Provide the [X, Y] coordinate of the cell's center where the given text is located.  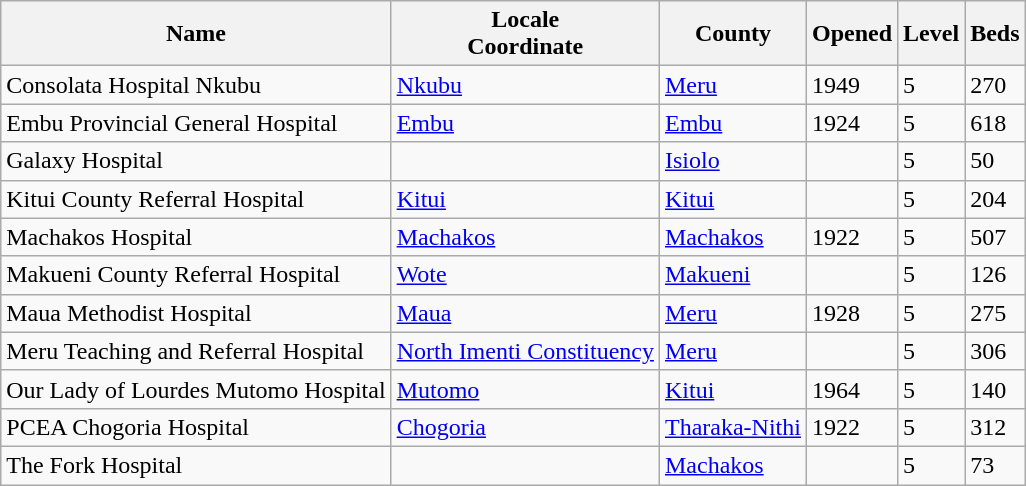
Maua Methodist Hospital [196, 313]
Mutomo [525, 389]
73 [995, 465]
275 [995, 313]
Maua [525, 313]
Galaxy Hospital [196, 161]
North Imenti Constituency [525, 351]
Isiolo [732, 161]
County [732, 34]
270 [995, 85]
Opened [852, 34]
204 [995, 199]
Consolata Hospital Nkubu [196, 85]
507 [995, 237]
1924 [852, 123]
312 [995, 427]
PCEA Chogoria Hospital [196, 427]
Tharaka-Nithi [732, 427]
Machakos Hospital [196, 237]
Chogoria [525, 427]
1949 [852, 85]
Beds [995, 34]
Wote [525, 275]
Makueni County Referral Hospital [196, 275]
Nkubu [525, 85]
Makueni [732, 275]
306 [995, 351]
618 [995, 123]
Our Lady of Lourdes Mutomo Hospital [196, 389]
Level [932, 34]
50 [995, 161]
The Fork Hospital [196, 465]
140 [995, 389]
1964 [852, 389]
1928 [852, 313]
Kitui County Referral Hospital [196, 199]
Name [196, 34]
126 [995, 275]
Embu Provincial General Hospital [196, 123]
Meru Teaching and Referral Hospital [196, 351]
LocaleCoordinate [525, 34]
